Detect which cell encompasses the target text, then output its (x, y) center coordinate. 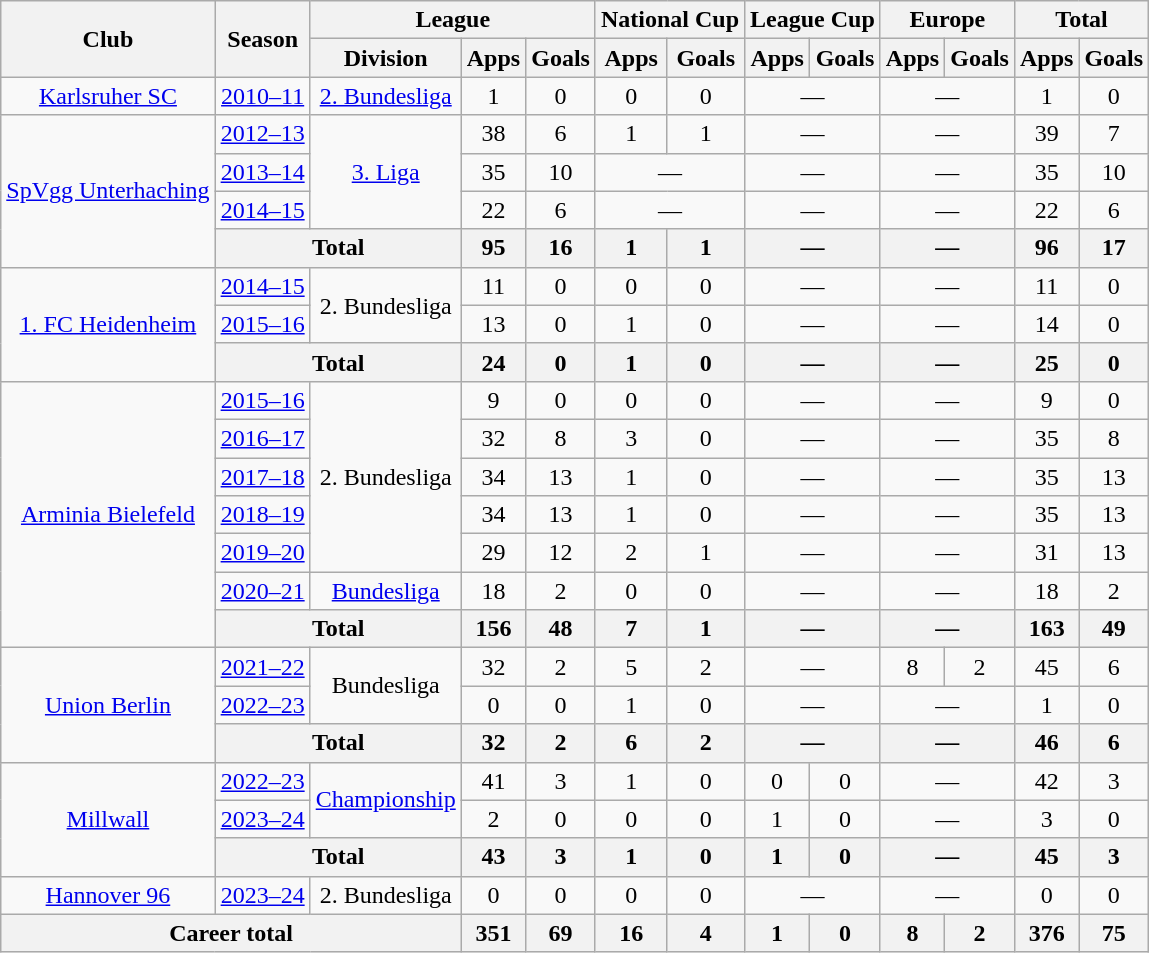
12 (561, 553)
2017–18 (262, 477)
3. Liga (386, 172)
39 (1046, 134)
14 (1046, 324)
351 (493, 933)
Hannover 96 (108, 895)
Championship (386, 800)
Arminia Bielefeld (108, 514)
2010–11 (262, 96)
Europe (947, 20)
376 (1046, 933)
2019–20 (262, 553)
156 (493, 629)
National Cup (670, 20)
Union Berlin (108, 705)
41 (493, 781)
2021–22 (262, 667)
Division (386, 58)
League (452, 20)
46 (1046, 743)
95 (493, 248)
Millwall (108, 819)
2012–13 (262, 134)
96 (1046, 248)
Karlsruher SC (108, 96)
69 (561, 933)
48 (561, 629)
2018–19 (262, 515)
42 (1046, 781)
Season (262, 39)
24 (493, 362)
2016–17 (262, 438)
29 (493, 553)
1. FC Heidenheim (108, 324)
31 (1046, 553)
SpVgg Unterhaching (108, 191)
Career total (231, 933)
2013–14 (262, 172)
17 (1114, 248)
49 (1114, 629)
163 (1046, 629)
2020–21 (262, 591)
43 (493, 857)
5 (631, 667)
25 (1046, 362)
League Cup (813, 20)
38 (493, 134)
75 (1114, 933)
4 (706, 933)
Club (108, 39)
